Scan for the cell matching the given text and deliver its [X, Y] coordinate at center. 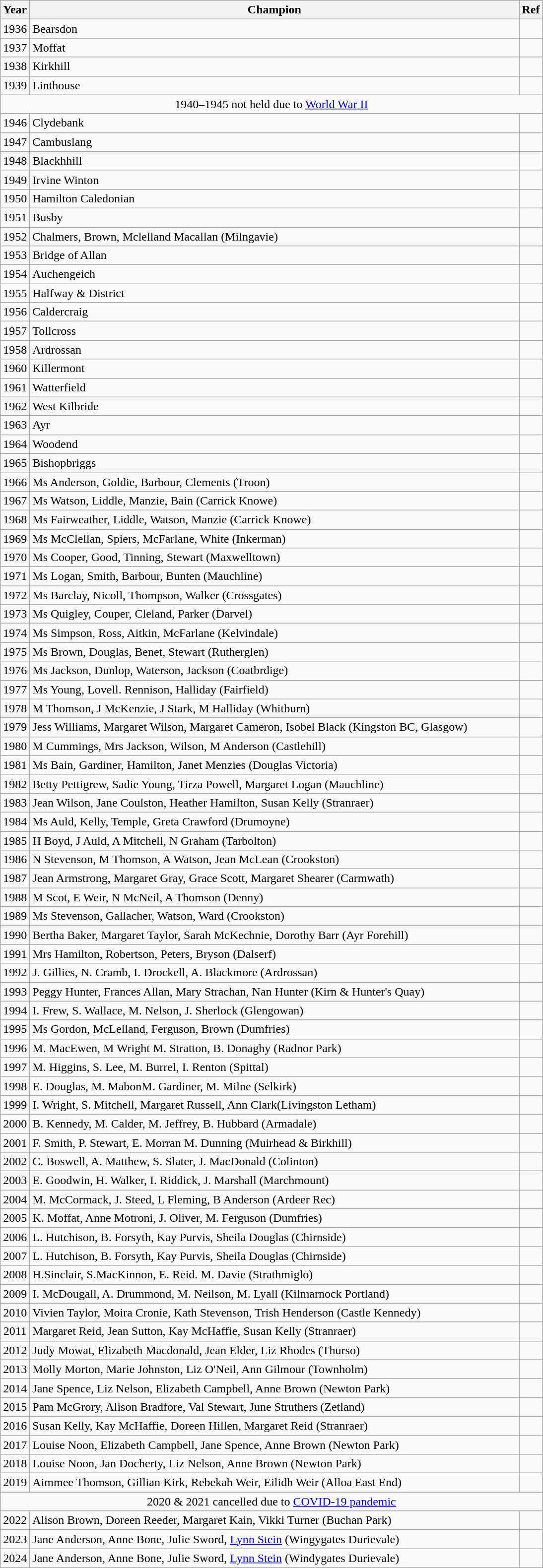
1977 [15, 690]
2004 [15, 1199]
Moffat [274, 48]
Ms Quigley, Couper, Cleland, Parker (Darvel) [274, 614]
M Thomson, J McKenzie, J Stark, M Halliday (Whitburn) [274, 708]
2010 [15, 1313]
1994 [15, 1010]
Alison Brown, Doreen Reeder, Margaret Kain, Vikki Turner (Buchan Park) [274, 1520]
1969 [15, 538]
Chalmers, Brown, Mclelland Macallan (Milngavie) [274, 237]
2002 [15, 1162]
F. Smith, P. Stewart, E. Morran M. Dunning (Muirhead & Birkhill) [274, 1142]
Year [15, 10]
Pam McGrory, Alison Bradfore, Val Stewart, June Struthers (Zetland) [274, 1407]
H.Sinclair, S.MacKinnon, E. Reid. M. Davie (Strathmiglo) [274, 1275]
Ms Watson, Liddle, Manzie, Bain (Carrick Knowe) [274, 501]
Ms Gordon, McLelland, Ferguson, Brown (Dumfries) [274, 1029]
2012 [15, 1350]
Betty Pettigrew, Sadie Young, Tirza Powell, Margaret Logan (Mauchline) [274, 784]
1974 [15, 633]
1960 [15, 369]
Ms Logan, Smith, Barbour, Bunten (Mauchline) [274, 576]
Bearsdon [274, 29]
Ms Barclay, Nicoll, Thompson, Walker (Crossgates) [274, 595]
Ardrossan [274, 350]
Ms Cooper, Good, Tinning, Stewart (Maxwelltown) [274, 558]
2019 [15, 1483]
1984 [15, 821]
N Stevenson, M Thomson, A Watson, Jean McLean (Crookston) [274, 860]
Jane Spence, Liz Nelson, Elizabeth Campbell, Anne Brown (Newton Park) [274, 1388]
1985 [15, 841]
1997 [15, 1067]
2014 [15, 1388]
1983 [15, 803]
1999 [15, 1105]
1938 [15, 66]
Louise Noon, Elizabeth Campbell, Jane Spence, Anne Brown (Newton Park) [274, 1445]
Hamilton Caledonian [274, 198]
Ms Bain, Gardiner, Hamilton, Janet Menzies (Douglas Victoria) [274, 765]
2013 [15, 1369]
2018 [15, 1464]
Louise Noon, Jan Docherty, Liz Nelson, Anne Brown (Newton Park) [274, 1464]
1981 [15, 765]
2023 [15, 1539]
Ms Simpson, Ross, Aitkin, McFarlane (Kelvindale) [274, 633]
Ms McClellan, Spiers, McFarlane, White (Inkerman) [274, 538]
1948 [15, 161]
1996 [15, 1048]
1964 [15, 444]
K. Moffat, Anne Motroni, J. Oliver, M. Ferguson (Dumfries) [274, 1218]
Halfway & District [274, 293]
Bertha Baker, Margaret Taylor, Sarah McKechnie, Dorothy Barr (Ayr Forehill) [274, 935]
2011 [15, 1331]
1956 [15, 312]
Bishopbriggs [274, 463]
1950 [15, 198]
Bridge of Allan [274, 255]
1962 [15, 406]
Vivien Taylor, Moira Cronie, Kath Stevenson, Trish Henderson (Castle Kennedy) [274, 1313]
Ref [531, 10]
1986 [15, 860]
E. Douglas, M. MabonM. Gardiner, M. Milne (Selkirk) [274, 1086]
1978 [15, 708]
1975 [15, 652]
2005 [15, 1218]
Cambuslang [274, 142]
1982 [15, 784]
1979 [15, 727]
1953 [15, 255]
2020 & 2021 cancelled due to COVID-19 pandemic [271, 1502]
Ms Fairweather, Liddle, Watson, Manzie (Carrick Knowe) [274, 519]
1998 [15, 1086]
Jane Anderson, Anne Bone, Julie Sword, Lynn Stein (Wingygates Durievale) [274, 1539]
Killermont [274, 369]
Ayr [274, 425]
Linthouse [274, 85]
Jane Anderson, Anne Bone, Julie Sword, Lynn Stein (Windygates Durievale) [274, 1558]
1966 [15, 482]
M. Higgins, S. Lee, M. Burrel, I. Renton (Spittal) [274, 1067]
1951 [15, 217]
Molly Morton, Marie Johnston, Liz O'Neil, Ann Gilmour (Townholm) [274, 1369]
2016 [15, 1426]
Kirkhill [274, 66]
Mrs Hamilton, Robertson, Peters, Bryson (Dalserf) [274, 954]
2003 [15, 1181]
Irvine Winton [274, 180]
Watterfield [274, 387]
Ms Young, Lovell. Rennison, Halliday (Fairfield) [274, 690]
1949 [15, 180]
1967 [15, 501]
C. Boswell, A. Matthew, S. Slater, J. MacDonald (Colinton) [274, 1162]
1995 [15, 1029]
1940–1945 not held due to World War II [271, 104]
Aimmee Thomson, Gillian Kirk, Rebekah Weir, Eilidh Weir (Alloa East End) [274, 1483]
J. Gillies, N. Cramb, I. Drockell, A. Blackmore (Ardrossan) [274, 973]
1957 [15, 331]
Jess Williams, Margaret Wilson, Margaret Cameron, Isobel Black (Kingston BC, Glasgow) [274, 727]
E. Goodwin, H. Walker, I. Riddick, J. Marshall (Marchmount) [274, 1181]
Clydebank [274, 123]
1990 [15, 935]
1955 [15, 293]
1973 [15, 614]
1961 [15, 387]
1976 [15, 671]
1989 [15, 916]
1992 [15, 973]
M. MacEwen, M Wright M. Stratton, B. Donaghy (Radnor Park) [274, 1048]
1936 [15, 29]
2022 [15, 1520]
2017 [15, 1445]
1993 [15, 992]
1937 [15, 48]
Caldercraig [274, 312]
2000 [15, 1124]
1970 [15, 558]
1987 [15, 878]
Woodend [274, 444]
1965 [15, 463]
B. Kennedy, M. Calder, M. Jeffrey, B. Hubbard (Armadale) [274, 1124]
I. Wright, S. Mitchell, Margaret Russell, Ann Clark(Livingston Letham) [274, 1105]
M. McCormack, J. Steed, L Fleming, B Anderson (Ardeer Rec) [274, 1199]
1946 [15, 123]
Jean Wilson, Jane Coulston, Heather Hamilton, Susan Kelly (Stranraer) [274, 803]
1980 [15, 746]
I. Frew, S. Wallace, M. Nelson, J. Sherlock (Glengowan) [274, 1010]
M Scot, E Weir, N McNeil, A Thomson (Denny) [274, 897]
1952 [15, 237]
1939 [15, 85]
I. McDougall, A. Drummond, M. Neilson, M. Lyall (Kilmarnock Portland) [274, 1294]
Ms Auld, Kelly, Temple, Greta Crawford (Drumoyne) [274, 821]
Champion [274, 10]
1963 [15, 425]
Ms Jackson, Dunlop, Waterson, Jackson (Coatbrdige) [274, 671]
2015 [15, 1407]
Auchengeich [274, 274]
1968 [15, 519]
Judy Mowat, Elizabeth Macdonald, Jean Elder, Liz Rhodes (Thurso) [274, 1350]
2009 [15, 1294]
1954 [15, 274]
Busby [274, 217]
1972 [15, 595]
1971 [15, 576]
Ms Brown, Douglas, Benet, Stewart (Rutherglen) [274, 652]
Blackhhill [274, 161]
Susan Kelly, Kay McHaffie, Doreen Hillen, Margaret Reid (Stranraer) [274, 1426]
1991 [15, 954]
Margaret Reid, Jean Sutton, Kay McHaffie, Susan Kelly (Stranraer) [274, 1331]
M Cummings, Mrs Jackson, Wilson, M Anderson (Castlehill) [274, 746]
West Kilbride [274, 406]
Ms Anderson, Goldie, Barbour, Clements (Troon) [274, 482]
1958 [15, 350]
2001 [15, 1142]
1988 [15, 897]
2024 [15, 1558]
2008 [15, 1275]
1947 [15, 142]
H Boyd, J Auld, A Mitchell, N Graham (Tarbolton) [274, 841]
Tollcross [274, 331]
Jean Armstrong, Margaret Gray, Grace Scott, Margaret Shearer (Carmwath) [274, 878]
2006 [15, 1237]
Ms Stevenson, Gallacher, Watson, Ward (Crookston) [274, 916]
Peggy Hunter, Frances Allan, Mary Strachan, Nan Hunter (Kirn & Hunter's Quay) [274, 992]
2007 [15, 1256]
